From the cell containing the given text, extract its center point as [x, y] coordinate. 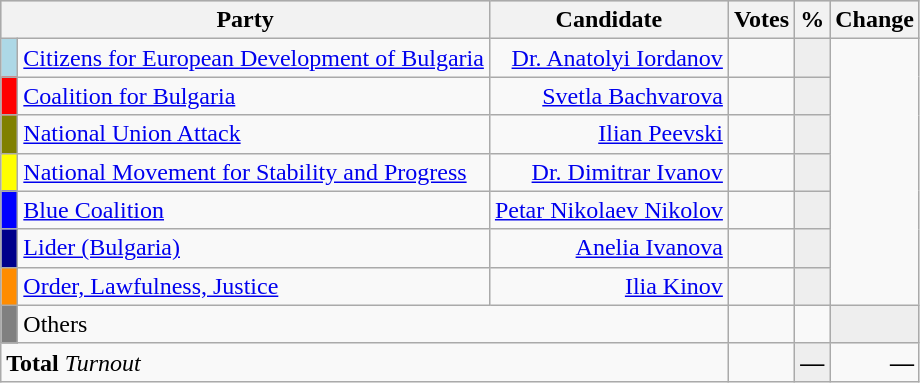
Dr. Dimitrar Ivanov [608, 172]
Anelia Ivanova [608, 248]
Citizens for European Development of Bulgaria [254, 58]
National Movement for Stability and Progress [254, 172]
National Union Attack [254, 134]
Dr. Anatolyi Iordanov [608, 58]
Total Turnout [365, 362]
Votes [761, 20]
Party [246, 20]
Ilia Kinov [608, 286]
Lider (Bulgaria) [254, 248]
Others [374, 324]
Ilian Peevski [608, 134]
Change [875, 20]
% [812, 20]
Coalition for Bulgaria [254, 96]
Blue Coalition [254, 210]
Order, Lawfulness, Justice [254, 286]
Petar Nikolaev Nikolov [608, 210]
Candidate [608, 20]
Svetla Bachvarova [608, 96]
